Provide the [X, Y] coordinate of the cell's center where the given text is located.  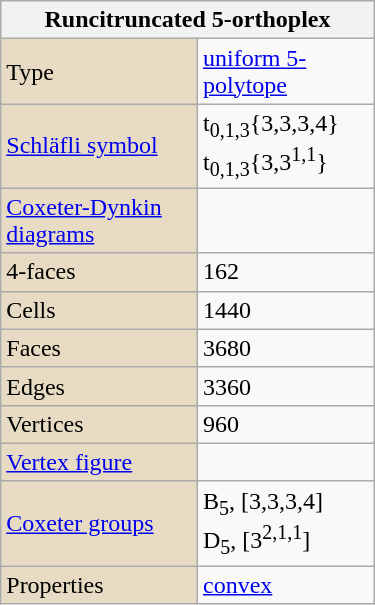
4-faces [100, 272]
t0,1,3{3,3,3,4}t0,1,3{3,31,1} [286, 146]
162 [286, 272]
Runcitruncated 5-orthoplex [188, 20]
Vertices [100, 424]
Properties [100, 585]
Coxeter-Dynkin diagrams [100, 220]
uniform 5-polytope [286, 72]
B5, [3,3,3,4]D5, [32,1,1] [286, 523]
Schläfli symbol [100, 146]
Faces [100, 348]
3680 [286, 348]
convex [286, 585]
Cells [100, 310]
Vertex figure [100, 462]
Coxeter groups [100, 523]
960 [286, 424]
Edges [100, 386]
1440 [286, 310]
Type [100, 72]
3360 [286, 386]
